Scan for the cell matching the given text and deliver its (x, y) coordinate at center. 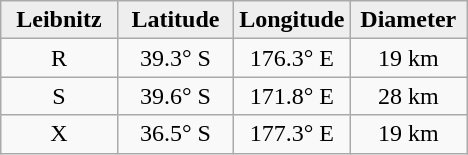
X (59, 134)
Longitude (292, 20)
39.6° S (175, 96)
177.3° E (292, 134)
Diameter (408, 20)
36.5° S (175, 134)
171.8° E (292, 96)
R (59, 58)
28 km (408, 96)
176.3° E (292, 58)
S (59, 96)
Latitude (175, 20)
Leibnitz (59, 20)
39.3° S (175, 58)
